From the cell containing the given text, extract its center point as (x, y) coordinate. 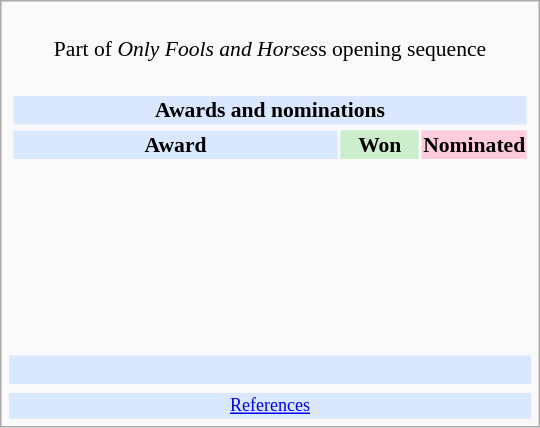
References (270, 406)
Award (175, 144)
Awards and nominations (270, 110)
Awards and nominations Award Won Nominated (270, 209)
Won (380, 144)
Part of Only Fools and Horsess opening sequence (270, 36)
Nominated (474, 144)
